Determine the [x, y] coordinate at the center of the cell enclosing the given text.  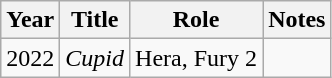
Year [30, 20]
Hera, Fury 2 [196, 58]
Role [196, 20]
Cupid [95, 58]
Notes [297, 20]
Title [95, 20]
2022 [30, 58]
